Locate the cell with the specified text and output its [X, Y] center coordinate. 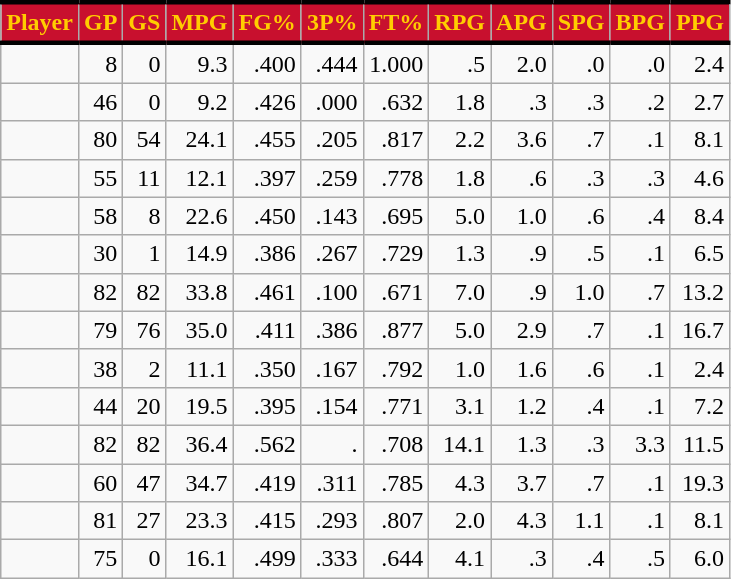
55 [100, 178]
.729 [396, 254]
.562 [267, 444]
MPG [200, 22]
46 [100, 102]
13.2 [700, 292]
80 [100, 140]
FG% [267, 22]
BPG [640, 22]
2.9 [522, 330]
PPG [700, 22]
.450 [267, 216]
19.5 [200, 406]
.167 [332, 368]
.792 [396, 368]
.807 [396, 521]
54 [144, 140]
.771 [396, 406]
.350 [267, 368]
7.2 [700, 406]
FT% [396, 22]
1.1 [581, 521]
9.3 [200, 63]
.293 [332, 521]
38 [100, 368]
3.6 [522, 140]
3.1 [460, 406]
.817 [396, 140]
8.4 [700, 216]
APG [522, 22]
.671 [396, 292]
1.000 [396, 63]
.395 [267, 406]
GS [144, 22]
1 [144, 254]
7.0 [460, 292]
79 [100, 330]
.877 [396, 330]
75 [100, 559]
1.6 [522, 368]
2.2 [460, 140]
34.7 [200, 483]
2 [144, 368]
.2 [640, 102]
.785 [396, 483]
6.5 [700, 254]
19.3 [700, 483]
11.1 [200, 368]
.415 [267, 521]
14.9 [200, 254]
60 [100, 483]
.100 [332, 292]
.397 [267, 178]
.461 [267, 292]
47 [144, 483]
2.7 [700, 102]
11 [144, 178]
.419 [267, 483]
.632 [396, 102]
36.4 [200, 444]
.708 [396, 444]
.267 [332, 254]
.400 [267, 63]
23.3 [200, 521]
44 [100, 406]
.000 [332, 102]
6.0 [700, 559]
12.1 [200, 178]
30 [100, 254]
Player [40, 22]
4.6 [700, 178]
3P% [332, 22]
3.7 [522, 483]
.426 [267, 102]
GP [100, 22]
22.6 [200, 216]
3.3 [640, 444]
.333 [332, 559]
16.1 [200, 559]
81 [100, 521]
24.1 [200, 140]
76 [144, 330]
33.8 [200, 292]
16.7 [700, 330]
.778 [396, 178]
.205 [332, 140]
20 [144, 406]
.644 [396, 559]
11.5 [700, 444]
SPG [581, 22]
.154 [332, 406]
.411 [267, 330]
.311 [332, 483]
.259 [332, 178]
.143 [332, 216]
. [332, 444]
1.2 [522, 406]
4.1 [460, 559]
35.0 [200, 330]
.455 [267, 140]
27 [144, 521]
14.1 [460, 444]
58 [100, 216]
.444 [332, 63]
.499 [267, 559]
RPG [460, 22]
.695 [396, 216]
9.2 [200, 102]
